Scan for the cell matching the given text and deliver its [X, Y] coordinate at center. 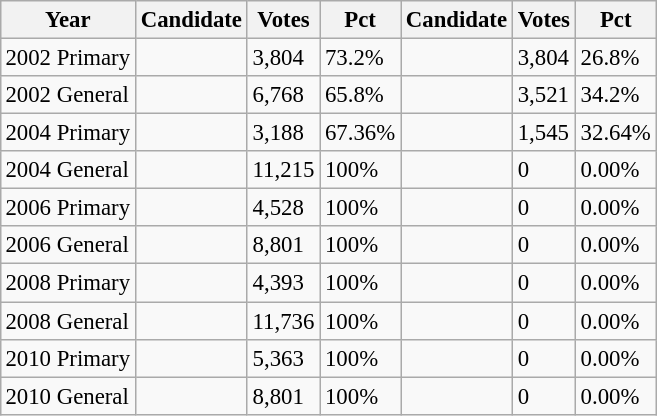
4,393 [283, 283]
3,188 [283, 133]
2004 Primary [68, 133]
2006 General [68, 245]
34.2% [616, 95]
2004 General [68, 170]
11,215 [283, 170]
2008 General [68, 321]
2002 General [68, 95]
26.8% [616, 57]
2010 General [68, 396]
32.64% [616, 133]
4,528 [283, 208]
67.36% [360, 133]
Year [68, 20]
1,545 [544, 133]
2010 Primary [68, 358]
73.2% [360, 57]
2006 Primary [68, 208]
11,736 [283, 321]
65.8% [360, 95]
3,521 [544, 95]
6,768 [283, 95]
5,363 [283, 358]
2008 Primary [68, 283]
2002 Primary [68, 57]
